For the text-containing cell, return its midpoint in [X, Y] coordinate format. 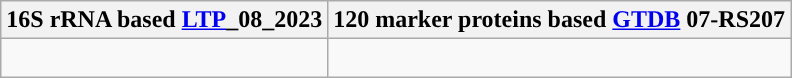
120 marker proteins based GTDB 07-RS207 [560, 20]
16S rRNA based LTP_08_2023 [164, 20]
